Output the (x, y) coordinate of the center of the cell containing the given text.  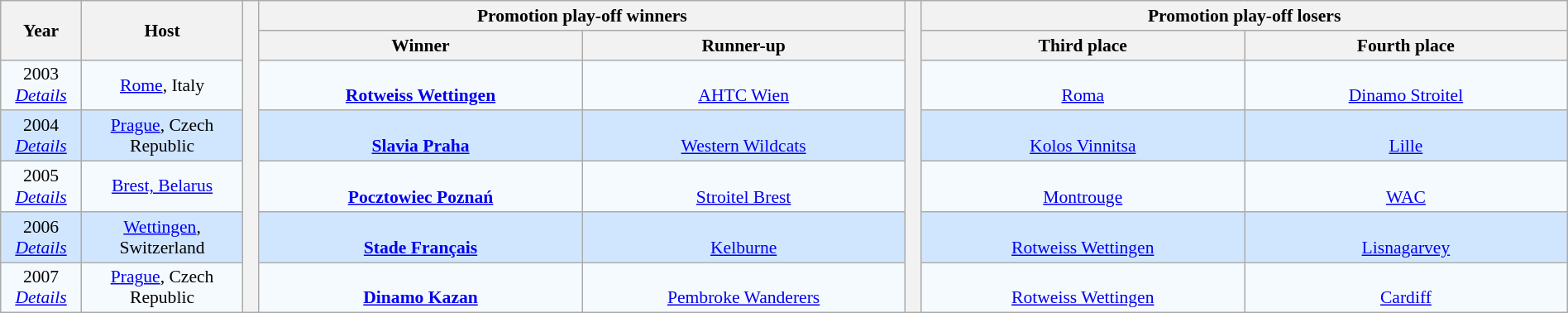
Wettingen, Switzerland (162, 237)
Cardiff (1406, 288)
2005Details (41, 187)
Promotion play-off winners (582, 16)
Third place (1083, 46)
Fourth place (1406, 46)
Promotion play-off losers (1244, 16)
Pocztowiec Poznań (420, 187)
WAC (1406, 187)
Kelburne (744, 237)
Host (162, 30)
Dinamo Stroitel (1406, 84)
Winner (420, 46)
2004Details (41, 136)
Rome, Italy (162, 84)
Stade Français (420, 237)
2007Details (41, 288)
Stroitel Brest (744, 187)
Slavia Praha (420, 136)
Pembroke Wanderers (744, 288)
Roma (1083, 84)
2006Details (41, 237)
AHTC Wien (744, 84)
Runner-up (744, 46)
Lille (1406, 136)
Lisnagarvey (1406, 237)
Western Wildcats (744, 136)
Kolos Vinnitsa (1083, 136)
Brest, Belarus (162, 187)
Montrouge (1083, 187)
2003Details (41, 84)
Dinamo Kazan (420, 288)
Year (41, 30)
